Locate the cell with the specified text and output its (X, Y) center coordinate. 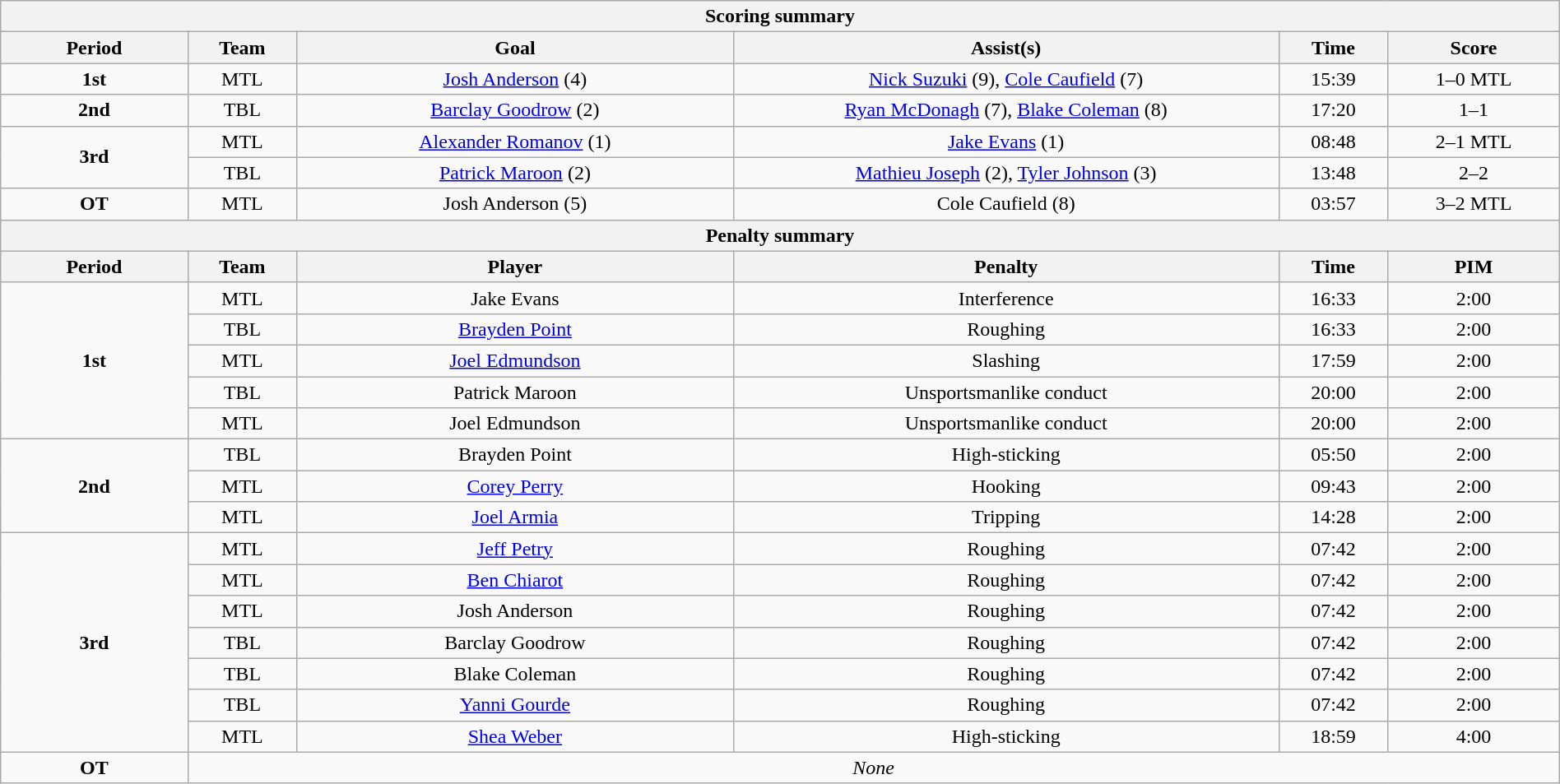
Barclay Goodrow (2) (515, 110)
18:59 (1333, 736)
Corey Perry (515, 486)
Barclay Goodrow (515, 643)
13:48 (1333, 173)
Goal (515, 48)
Josh Anderson (4) (515, 79)
1–1 (1474, 110)
Assist(s) (1005, 48)
Slashing (1005, 360)
17:20 (1333, 110)
Scoring summary (780, 16)
Yanni Gourde (515, 705)
15:39 (1333, 79)
05:50 (1333, 455)
Interference (1005, 298)
None (874, 768)
Mathieu Joseph (2), Tyler Johnson (3) (1005, 173)
17:59 (1333, 360)
Tripping (1005, 517)
2–1 MTL (1474, 141)
Jake Evans (1) (1005, 141)
Penalty summary (780, 235)
Jeff Petry (515, 549)
Alexander Romanov (1) (515, 141)
4:00 (1474, 736)
3–2 MTL (1474, 204)
Patrick Maroon (515, 392)
Blake Coleman (515, 674)
Josh Anderson (515, 611)
Jake Evans (515, 298)
Shea Weber (515, 736)
Penalty (1005, 267)
Ben Chiarot (515, 580)
03:57 (1333, 204)
Josh Anderson (5) (515, 204)
Nick Suzuki (9), Cole Caufield (7) (1005, 79)
14:28 (1333, 517)
09:43 (1333, 486)
Score (1474, 48)
2–2 (1474, 173)
Ryan McDonagh (7), Blake Coleman (8) (1005, 110)
Patrick Maroon (2) (515, 173)
PIM (1474, 267)
08:48 (1333, 141)
Hooking (1005, 486)
1–0 MTL (1474, 79)
Joel Armia (515, 517)
Cole Caufield (8) (1005, 204)
Player (515, 267)
